Extract the [x, y] coordinate from the center of the cell holding the provided text.  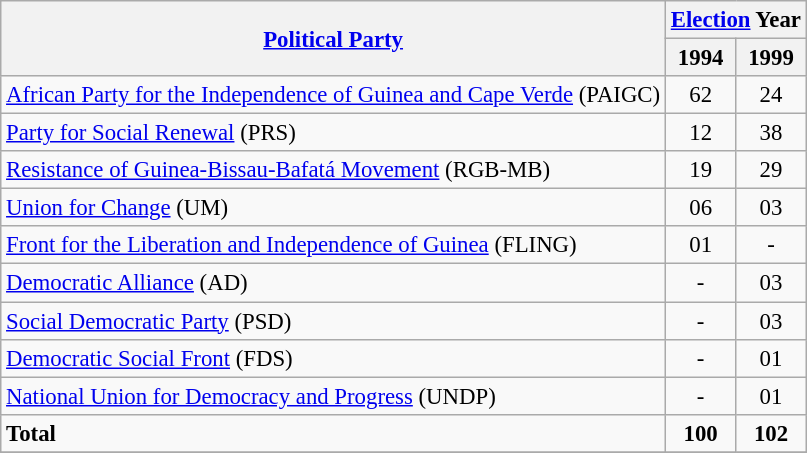
1994 [700, 58]
Front for the Liberation and Independence of Guinea (FLING) [334, 245]
102 [771, 433]
Union for Change (UM) [334, 208]
100 [700, 433]
Democratic Alliance (AD) [334, 283]
12 [700, 133]
06 [700, 208]
38 [771, 133]
62 [700, 95]
1999 [771, 58]
24 [771, 95]
19 [700, 170]
African Party for the Independence of Guinea and Cape Verde (PAIGC) [334, 95]
Total [334, 433]
Democratic Social Front (FDS) [334, 358]
Party for Social Renewal (PRS) [334, 133]
National Union for Democracy and Progress (UNDP) [334, 396]
Political Party [334, 38]
Social Democratic Party (PSD) [334, 321]
Resistance of Guinea-Bissau-Bafatá Movement (RGB-MB) [334, 170]
29 [771, 170]
Election Year [736, 20]
